From the cell containing the given text, extract its center point as (X, Y) coordinate. 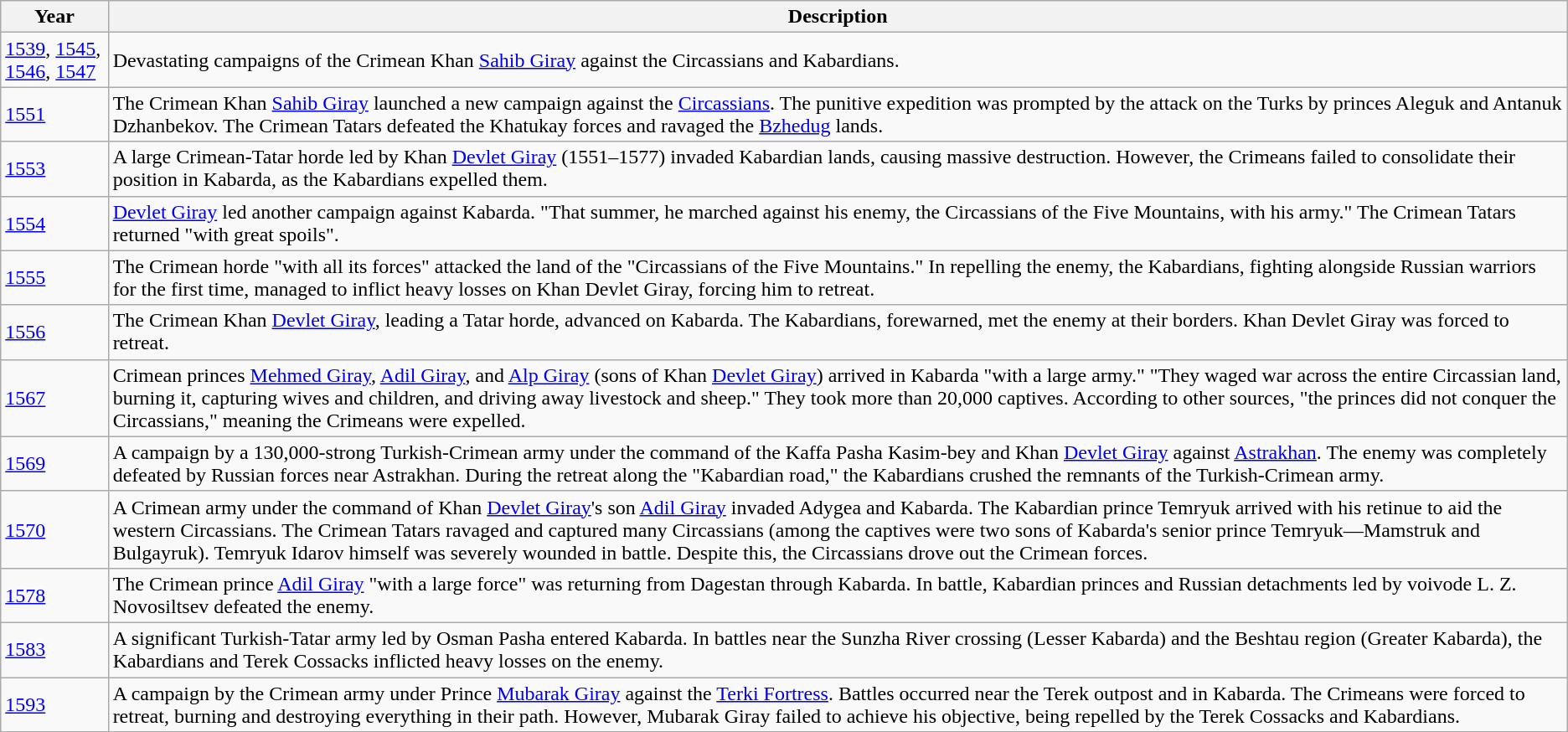
1567 (54, 398)
Year (54, 17)
Description (838, 17)
1553 (54, 169)
1583 (54, 650)
1551 (54, 114)
1554 (54, 223)
1578 (54, 595)
1593 (54, 704)
1569 (54, 464)
1570 (54, 529)
1555 (54, 278)
1556 (54, 332)
Devastating campaigns of the Crimean Khan Sahib Giray against the Circassians and Kabardians. (838, 60)
1539, 1545, 1546, 1547 (54, 60)
